Return the (x, y) coordinate for the center point of the cell that contains the specified text.  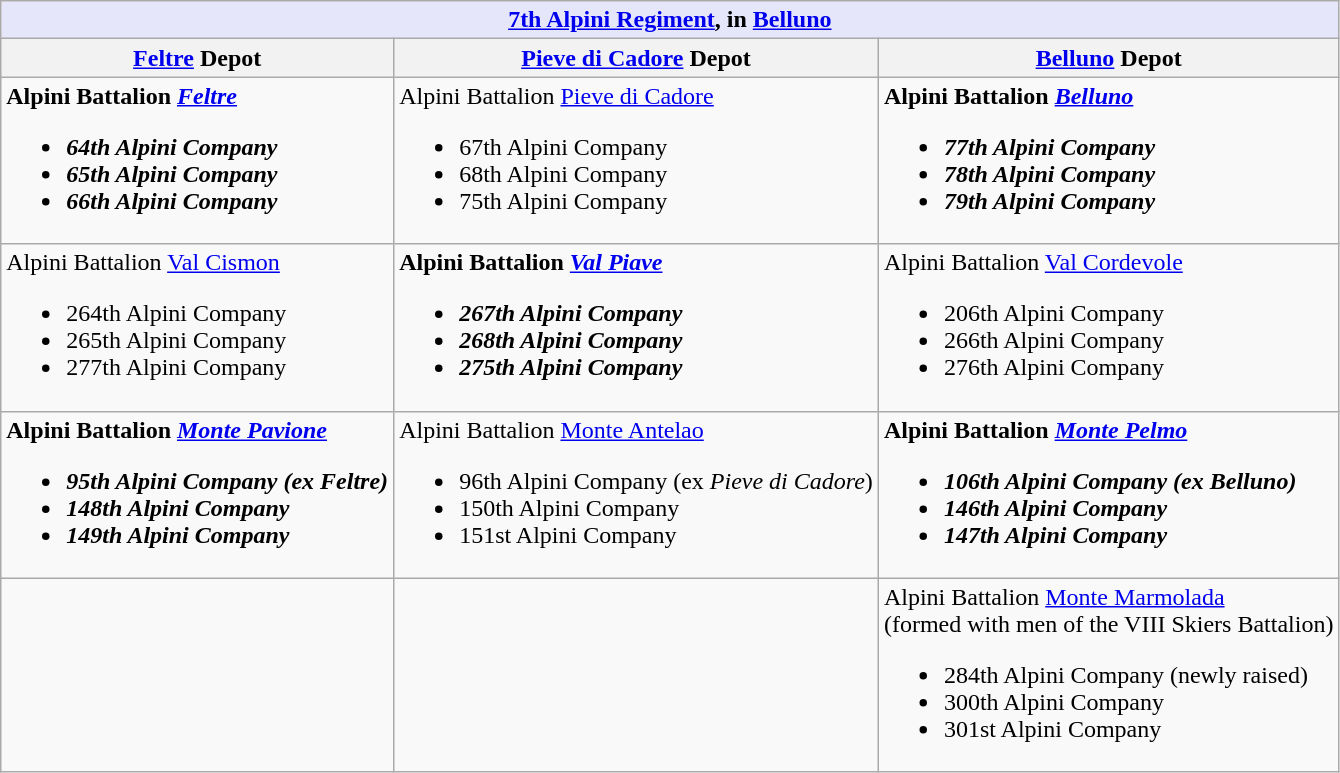
Alpini Battalion Feltre 64th Alpini Company 65th Alpini Company 66th Alpini Company (198, 160)
Alpini Battalion Monte Pelmo 106th Alpini Company (ex Belluno) 146th Alpini Company 147th Alpini Company (1108, 494)
Alpini Battalion Monte Antelao 96th Alpini Company (ex Pieve di Cadore) 150th Alpini Company 151st Alpini Company (636, 494)
Alpini Battalion Pieve di Cadore 67th Alpini Company 68th Alpini Company 75th Alpini Company (636, 160)
Belluno Depot (1108, 58)
Alpini Battalion Belluno 77th Alpini Company 78th Alpini Company 79th Alpini Company (1108, 160)
Alpini Battalion Val Cismon 264th Alpini Company 265th Alpini Company 277th Alpini Company (198, 328)
Alpini Battalion Val Piave 267th Alpini Company 268th Alpini Company 275th Alpini Company (636, 328)
7th Alpini Regiment, in Belluno (670, 20)
Feltre Depot (198, 58)
Pieve di Cadore Depot (636, 58)
Alpini Battalion Monte Pavione 95th Alpini Company (ex Feltre) 148th Alpini Company 149th Alpini Company (198, 494)
Alpini Battalion Val Cordevole 206th Alpini Company 266th Alpini Company 276th Alpini Company (1108, 328)
